Search for the cell housing the specified text and yield its (X, Y) center coordinate. 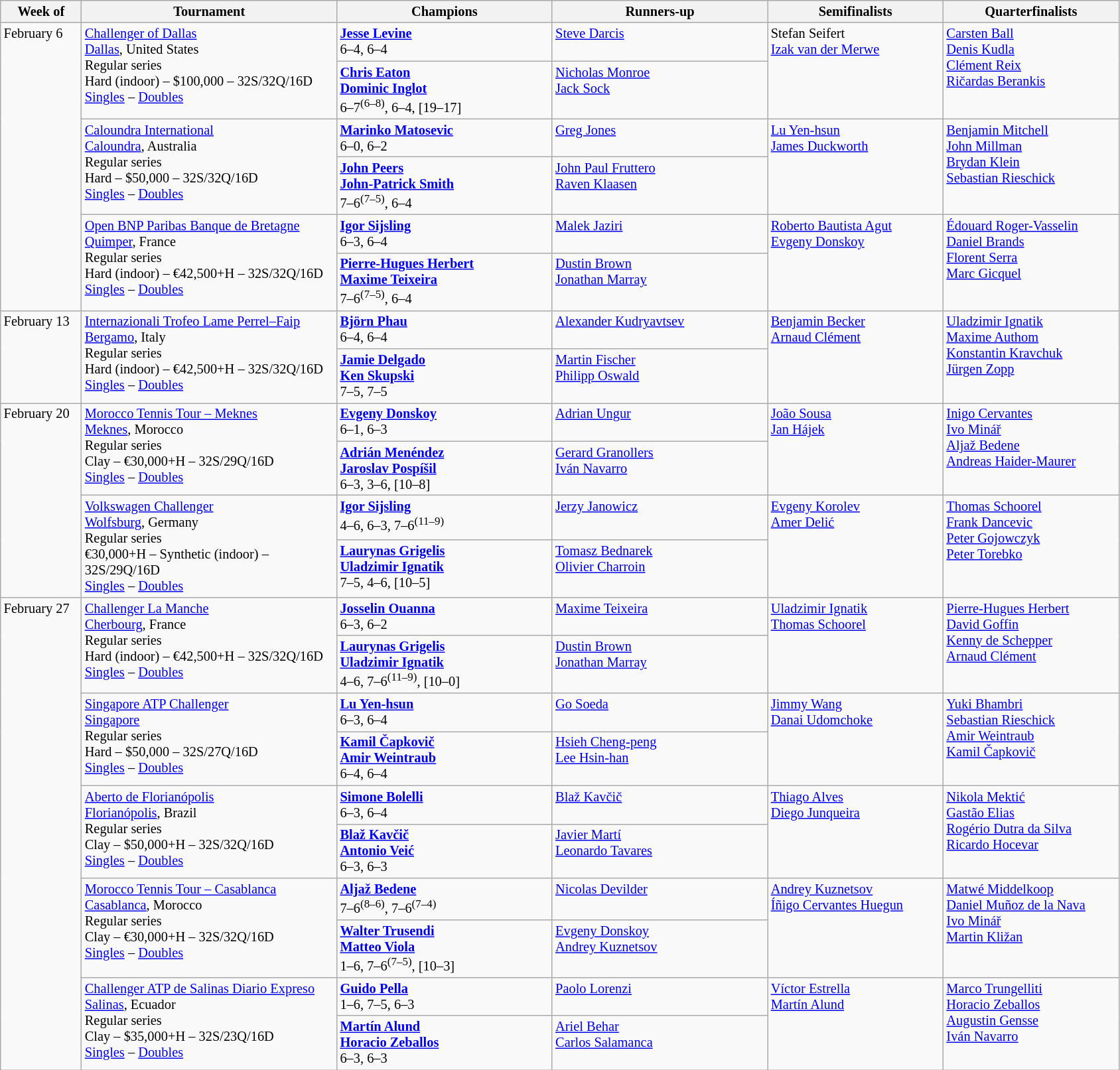
Internazionali Trofeo Lame Perrel–Faip Bergamo, ItalyRegular seriesHard (indoor) – €42,500+H – 32S/32Q/16DSingles – Doubles (210, 357)
Jerzy Janowicz (660, 517)
Pierre-Hugues Herbert Maxime Teixeira7–6(7–5), 6–4 (445, 281)
Champions (445, 11)
Gerard Granollers Iván Navarro (660, 468)
Martín Alund Horacio Zeballos6–3, 6–3 (445, 1043)
Martin Fischer Philipp Oswald (660, 375)
Ariel Behar Carlos Salamanca (660, 1043)
Hsieh Cheng-peng Lee Hsin-han (660, 758)
John Paul Fruttero Raven Klaasen (660, 186)
Yuki Bhambri Sebastian Rieschick Amir Weintraub Kamil Čapkovič (1031, 739)
Benjamin Becker Arnaud Clément (856, 357)
Carsten Ball Denis Kudla Clément Reix Ričardas Berankis (1031, 70)
Blaž Kavčič (660, 805)
Chris Eaton Dominic Inglot6–7(6–8), 6–4, [19–17] (445, 90)
Maxime Teixeira (660, 616)
Evgeny Korolev Amer Delić (856, 546)
Aberto de Florianópolis Florianópolis, BrazilRegular seriesClay – $50,000+H – 32S/32Q/16DSingles – Doubles (210, 832)
Aljaž Bedene7–6(8–6), 7–6(7–4) (445, 898)
Paolo Lorenzi (660, 996)
Matwé Middelkoop Daniel Muñoz de la Nava Ivo Minář Martin Kližan (1031, 927)
Édouard Roger-Vasselin Daniel Brands Florent Serra Marc Gicquel (1031, 263)
Marinko Matosevic6–0, 6–2 (445, 138)
Guido Pella1–6, 7–5, 6–3 (445, 996)
Laurynas Grigelis Uladzimir Ignatik7–5, 4–6, [10–5] (445, 568)
Open BNP Paribas Banque de Bretagne Quimper, FranceRegular seriesHard (indoor) – €42,500+H – 32S/32Q/16DSingles – Doubles (210, 263)
Björn Phau6–4, 6–4 (445, 330)
Roberto Bautista Agut Evgeny Donskoy (856, 263)
Semifinalists (856, 11)
Adrián Menéndez Jaroslav Pospíšil6–3, 3–6, [10–8] (445, 468)
Lu Yen-hsun James Duckworth (856, 167)
Nicholas Monroe Jack Sock (660, 90)
Tomasz Bednarek Olivier Charroin (660, 568)
Blaž Kavčič Antonio Veić6–3, 6–3 (445, 851)
Challenger of Dallas Dallas, United StatesRegular seriesHard (indoor) – $100,000 – 32S/32Q/16DSingles – Doubles (210, 70)
Igor Sijsling6–3, 6–4 (445, 234)
Thomas Schoorel Frank Dancevic Peter Gojowczyk Peter Torebko (1031, 546)
Marco Trungelliti Horacio Zeballos Augustin Gensse Iván Navarro (1031, 1023)
Runners-up (660, 11)
Thiago Alves Diego Junqueira (856, 832)
Evgeny Donskoy6–1, 6–3 (445, 422)
Singapore ATP Challenger SingaporeRegular seriesHard – $50,000 – 32S/27Q/16DSingles – Doubles (210, 739)
February 20 (41, 500)
Alexander Kudryavtsev (660, 330)
Jesse Levine6–4, 6–4 (445, 42)
Víctor Estrella Martín Alund (856, 1023)
Igor Sijsling4–6, 6–3, 7–6(11–9) (445, 517)
Benjamin Mitchell John Millman Brydan Klein Sebastian Rieschick (1031, 167)
Evgeny Donskoy Andrey Kuznetsov (660, 949)
Simone Bolelli6–3, 6–4 (445, 805)
Quarterfinalists (1031, 11)
Pierre-Hugues Herbert David Goffin Kenny de Schepper Arnaud Clément (1031, 645)
Challenger La MancheCherbourg, FranceRegular seriesHard (indoor) – €42,500+H – 32S/32Q/16DSingles – Doubles (210, 645)
Uladzimir Ignatik Maxime Authom Konstantin Kravchuk Jürgen Zopp (1031, 357)
Laurynas Grigelis Uladzimir Ignatik4–6, 7–6(11–9), [10–0] (445, 665)
February 27 (41, 833)
Andrey Kuznetsov Íñigo Cervantes Huegun (856, 927)
Jimmy Wang Danai Udomchoke (856, 739)
Uladzimir Ignatik Thomas Schoorel (856, 645)
Caloundra International Caloundra, AustraliaRegular seriesHard – $50,000 – 32S/32Q/16DSingles – Doubles (210, 167)
Josselin Ouanna6–3, 6–2 (445, 616)
Morocco Tennis Tour – CasablancaCasablanca, MoroccoRegular seriesClay – €30,000+H – 32S/32Q/16D Singles – Doubles (210, 927)
Tournament (210, 11)
Kamil Čapkovič Amir Weintraub6–4, 6–4 (445, 758)
Malek Jaziri (660, 234)
Go Soeda (660, 712)
Jamie Delgado Ken Skupski7–5, 7–5 (445, 375)
Stefan Seifert Izak van der Merwe (856, 70)
Nicolas Devilder (660, 898)
Challenger ATP de Salinas Diario ExpresoSalinas, EcuadorRegular seriesClay – $35,000+H – 32S/23Q/16DSingles – Doubles (210, 1023)
Nikola Mektić Gastão Elias Rogério Dutra da Silva Ricardo Hocevar (1031, 832)
John Peers John-Patrick Smith7–6(7–5), 6–4 (445, 186)
Inigo Cervantes Ivo Minář Aljaž Bedene Andreas Haider-Maurer (1031, 448)
Week of (41, 11)
Walter Trusendi Matteo Viola1–6, 7–6(7–5), [10–3] (445, 949)
Volkswagen Challenger Wolfsburg, GermanyRegular series€30,000+H – Synthetic (indoor) – 32S/29Q/16DSingles – Doubles (210, 546)
Lu Yen-hsun6–3, 6–4 (445, 712)
Greg Jones (660, 138)
February 13 (41, 357)
Steve Darcis (660, 42)
February 6 (41, 167)
Javier Martí Leonardo Tavares (660, 851)
João Sousa Jan Hájek (856, 448)
Adrian Ungur (660, 422)
Morocco Tennis Tour – Meknes Meknes, MoroccoRegular seriesClay – €30,000+H – 32S/29Q/16DSingles – Doubles (210, 448)
